Find where the given text appears and provide that cell's center as (X, Y) coordinate. 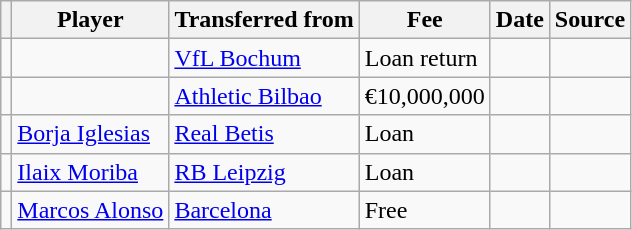
€10,000,000 (424, 96)
Transferred from (264, 20)
Borja Iglesias (90, 134)
Player (90, 20)
Athletic Bilbao (264, 96)
Marcos Alonso (90, 210)
Real Betis (264, 134)
RB Leipzig (264, 172)
Barcelona (264, 210)
Fee (424, 20)
Free (424, 210)
Source (590, 20)
Ilaix Moriba (90, 172)
Loan return (424, 58)
Date (520, 20)
VfL Bochum (264, 58)
